From the cell containing the given text, extract its center point as (x, y) coordinate. 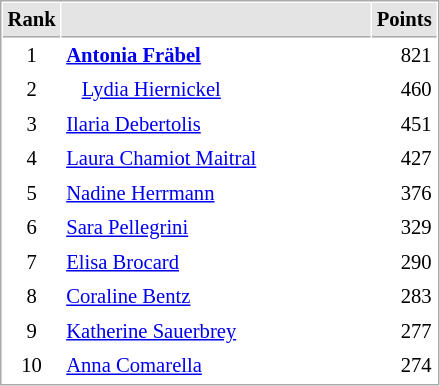
2 (32, 90)
283 (404, 296)
376 (404, 194)
Coraline Bentz (216, 296)
7 (32, 262)
329 (404, 228)
Points (404, 20)
Anna Comarella (216, 366)
1 (32, 56)
427 (404, 158)
Rank (32, 20)
9 (32, 332)
Ilaria Debertolis (216, 124)
274 (404, 366)
6 (32, 228)
5 (32, 194)
4 (32, 158)
8 (32, 296)
Nadine Herrmann (216, 194)
Katherine Sauerbrey (216, 332)
460 (404, 90)
Laura Chamiot Maitral (216, 158)
Antonia Fräbel (216, 56)
Elisa Brocard (216, 262)
Sara Pellegrini (216, 228)
Lydia Hiernickel (216, 90)
821 (404, 56)
277 (404, 332)
3 (32, 124)
10 (32, 366)
290 (404, 262)
451 (404, 124)
